Return [X, Y] of the center of cell containing provided text 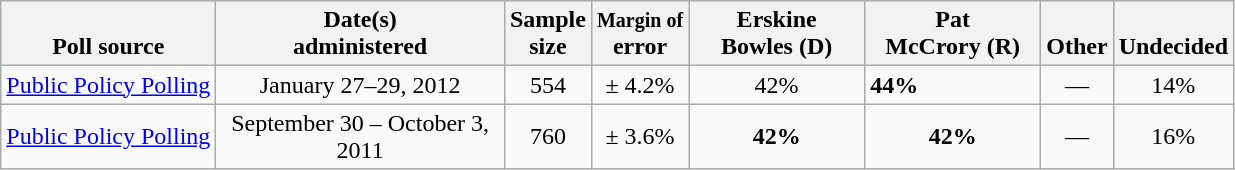
14% [1173, 85]
44% [953, 85]
Undecided [1173, 34]
September 30 – October 3, 2011 [360, 136]
Margin oferror [640, 34]
Samplesize [548, 34]
PatMcCrory (R) [953, 34]
16% [1173, 136]
January 27–29, 2012 [360, 85]
Poll source [108, 34]
± 3.6% [640, 136]
Date(s)administered [360, 34]
554 [548, 85]
760 [548, 136]
ErskineBowles (D) [777, 34]
± 4.2% [640, 85]
Other [1077, 34]
